Return the (X, Y) coordinate for the center point of the cell that contains the specified text.  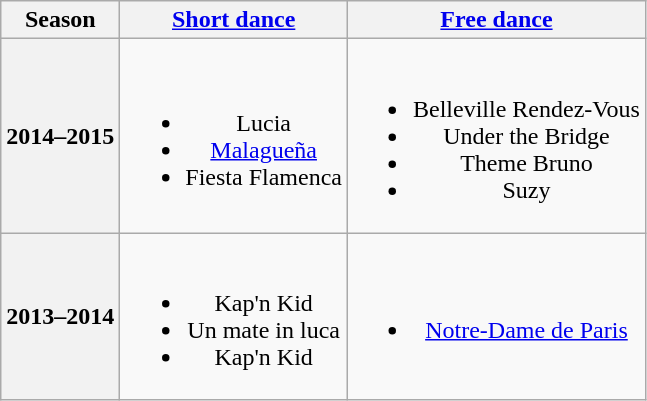
2013–2014 (60, 316)
Season (60, 20)
Notre-Dame de Paris (497, 316)
Lucia Malagueña Fiesta Flamenca (234, 136)
Belleville Rendez-Vous Under the Bridge Theme Bruno Suzy (497, 136)
2014–2015 (60, 136)
Free dance (497, 20)
Kap'n Kid Un mate in luca Kap'n Kid (234, 316)
Short dance (234, 20)
